Extract the [X, Y] coordinate from the center of the cell holding the provided text.  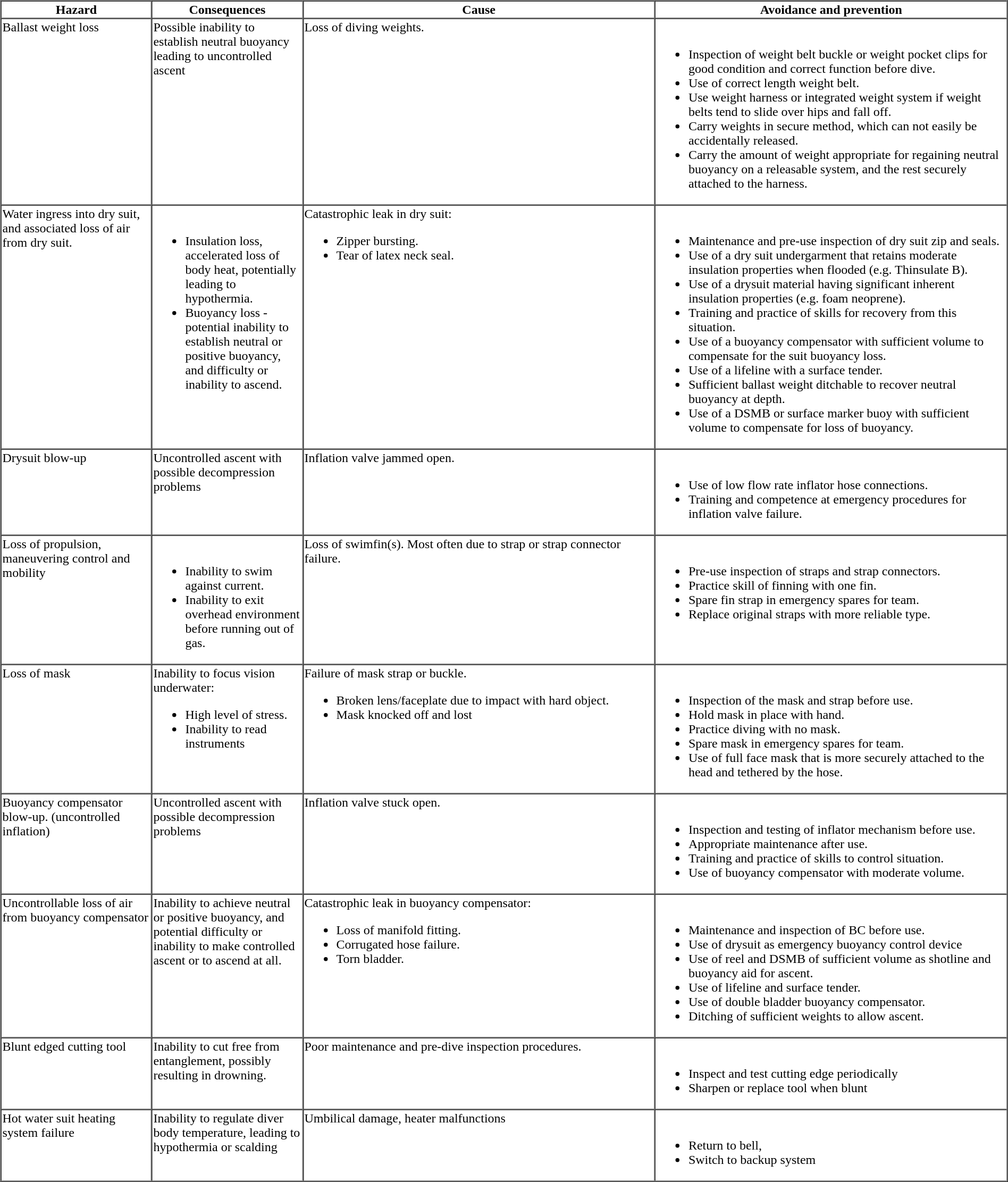
Loss of propulsion, maneuvering control and mobility [77, 600]
Possible inability to establish neutral buoyancy leading to uncontrolled ascent [227, 112]
Water ingress into dry suit, and associated loss of air from dry suit. [77, 328]
Consequences [227, 10]
Inability to swim against current.Inability to exit overhead environment before running out of gas. [227, 600]
Ballast weight loss [77, 112]
Loss of mask [77, 730]
Catastrophic leak in dry suit:Zipper bursting.Tear of latex neck seal. [478, 328]
Loss of diving weights. [478, 112]
Cause [478, 10]
Inability to cut free from entanglement, possibly resulting in drowning. [227, 1074]
Catastrophic leak in buoyancy compensator:Loss of manifold fitting.Corrugated hose failure.Torn bladder. [478, 966]
Failure of mask strap or buckle.Broken lens/faceplate due to impact with hard object.Mask knocked off and lost [478, 730]
Hot water suit heating system failure [77, 1145]
Loss of swimfin(s). Most often due to strap or strap connector failure. [478, 600]
Inability to regulate diver body temperature, leading to hypothermia or scalding [227, 1145]
Inability to achieve neutral or positive buoyancy, and potential difficulty or inability to make controlled ascent or to ascend at all. [227, 966]
Blunt edged cutting tool [77, 1074]
Uncontrollable loss of air from buoyancy compensator [77, 966]
Inflation valve stuck open. [478, 843]
Drysuit blow-up [77, 492]
Hazard [77, 10]
Use of low flow rate inflator hose connections.Training and competence at emergency procedures for inflation valve failure. [831, 492]
Inspect and test cutting edge periodicallySharpen or replace tool when blunt [831, 1074]
Poor maintenance and pre-dive inspection procedures. [478, 1074]
Inflation valve jammed open. [478, 492]
Inability to focus vision underwater:High level of stress.Inability to read instruments [227, 730]
Return to bell,Switch to backup system [831, 1145]
Umbilical damage, heater malfunctions [478, 1145]
Avoidance and prevention [831, 10]
Buoyancy compensator blow-up. (uncontrolled inflation) [77, 843]
